Output the (x, y) coordinate of the center of the cell containing the given text.  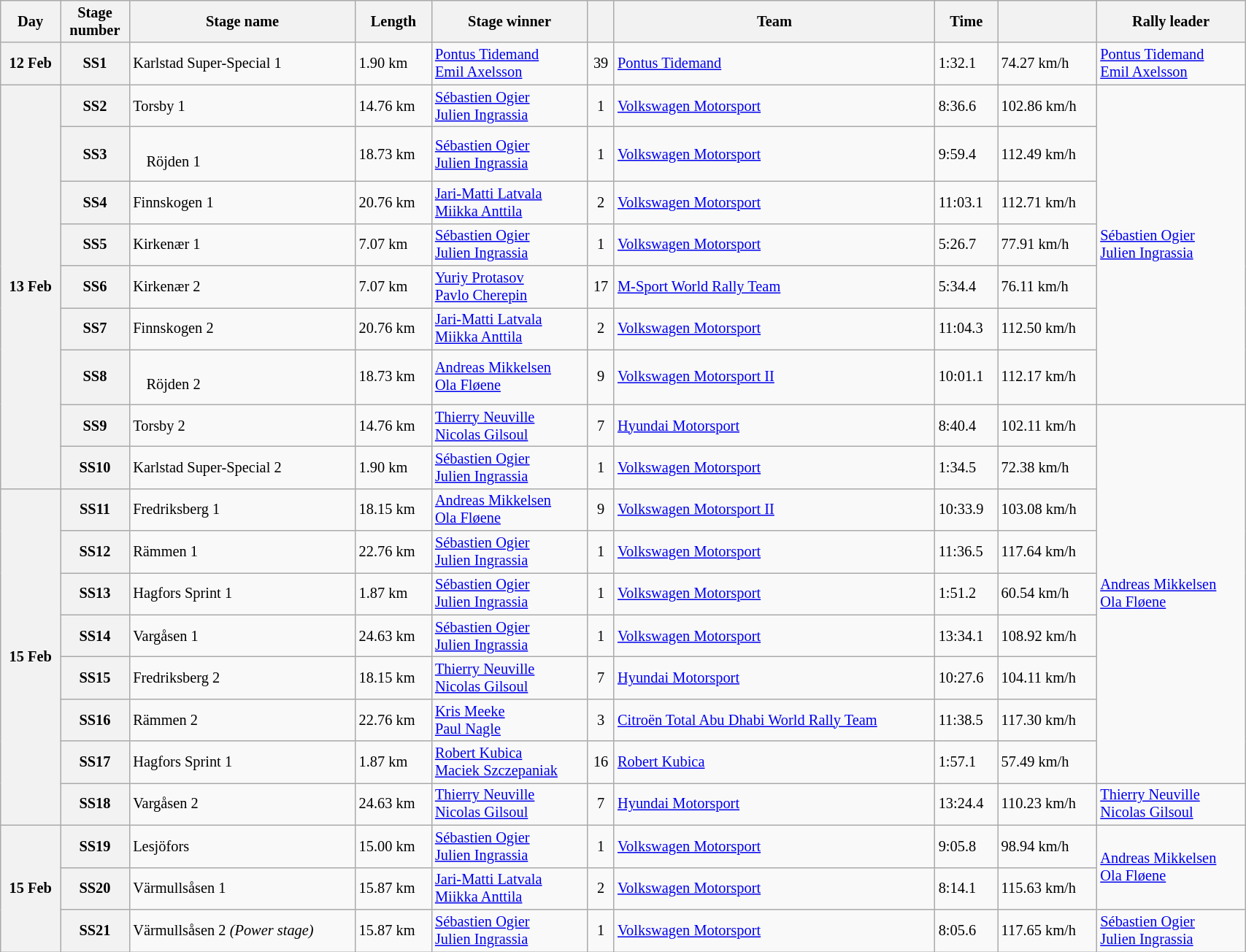
Robert Kubica (774, 762)
Karlstad Super-Special 1 (242, 64)
3 (601, 720)
Rämmen 2 (242, 720)
1:51.2 (966, 594)
SS5 (95, 245)
112.17 km/h (1047, 377)
SS8 (95, 377)
104.11 km/h (1047, 678)
SS6 (95, 286)
SS13 (95, 594)
Vargåsen 2 (242, 804)
8:14.1 (966, 888)
Vargåsen 1 (242, 636)
112.71 km/h (1047, 202)
103.08 km/h (1047, 510)
Fredriksberg 2 (242, 678)
13 Feb (31, 286)
Torsby 1 (242, 106)
10:33.9 (966, 510)
98.94 km/h (1047, 846)
8:05.6 (966, 930)
102.11 km/h (1047, 426)
Robert Kubica Maciek Szczepaniak (509, 762)
Stage winner (509, 21)
117.30 km/h (1047, 720)
SS1 (95, 64)
SS2 (95, 106)
10:27.6 (966, 678)
SS12 (95, 552)
M-Sport World Rally Team (774, 286)
60.54 km/h (1047, 594)
Day (31, 21)
16 (601, 762)
SS20 (95, 888)
8:40.4 (966, 426)
115.63 km/h (1047, 888)
1:57.1 (966, 762)
117.65 km/h (1047, 930)
Yuriy Protasov Pavlo Cherepin (509, 286)
Lesjöfors (242, 846)
Stagenumber (95, 21)
39 (601, 64)
SS18 (95, 804)
SS17 (95, 762)
102.86 km/h (1047, 106)
8:36.6 (966, 106)
SS3 (95, 153)
13:34.1 (966, 636)
Värmullsåsen 2 (Power stage) (242, 930)
SS15 (95, 678)
9:59.4 (966, 153)
SS19 (95, 846)
Length (393, 21)
Värmullsåsen 1 (242, 888)
112.50 km/h (1047, 329)
1:32.1 (966, 64)
5:26.7 (966, 245)
SS16 (95, 720)
12 Feb (31, 64)
SS7 (95, 329)
SS14 (95, 636)
15.00 km (393, 846)
10:01.1 (966, 377)
11:03.1 (966, 202)
Fredriksberg 1 (242, 510)
Finnskogen 1 (242, 202)
Kirkenær 2 (242, 286)
11:38.5 (966, 720)
76.11 km/h (1047, 286)
9:05.8 (966, 846)
Rally leader (1171, 21)
Citroën Total Abu Dhabi World Rally Team (774, 720)
Kirkenær 1 (242, 245)
Karlstad Super-Special 2 (242, 467)
SS11 (95, 510)
108.92 km/h (1047, 636)
74.27 km/h (1047, 64)
Finnskogen 2 (242, 329)
SS9 (95, 426)
Pontus Tidemand (774, 64)
17 (601, 286)
Team (774, 21)
11:36.5 (966, 552)
Kris Meeke Paul Nagle (509, 720)
110.23 km/h (1047, 804)
SS21 (95, 930)
57.49 km/h (1047, 762)
77.91 km/h (1047, 245)
SS10 (95, 467)
112.49 km/h (1047, 153)
117.64 km/h (1047, 552)
1:34.5 (966, 467)
11:04.3 (966, 329)
5:34.4 (966, 286)
72.38 km/h (1047, 467)
Time (966, 21)
13:24.4 (966, 804)
SS4 (95, 202)
Torsby 2 (242, 426)
Rämmen 1 (242, 552)
Stage name (242, 21)
